Locate the cell with the specified text and output its (X, Y) center coordinate. 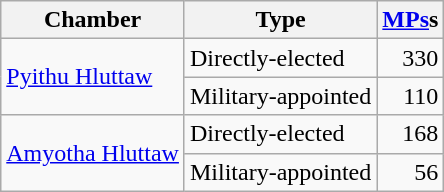
Amyotha Hluttaw (93, 153)
Type (280, 20)
Pyithu Hluttaw (93, 77)
MPss (410, 20)
110 (410, 96)
168 (410, 134)
Chamber (93, 20)
330 (410, 58)
56 (410, 172)
